From the cell containing the given text, extract its center point as (X, Y) coordinate. 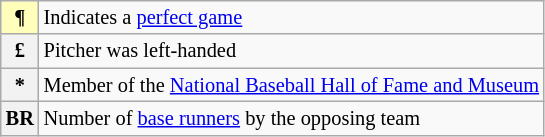
¶ (20, 17)
£ (20, 51)
Pitcher was left-handed (292, 51)
* (20, 85)
Number of base runners by the opposing team (292, 118)
Member of the National Baseball Hall of Fame and Museum (292, 85)
BR (20, 118)
Indicates a perfect game (292, 17)
